Extract the [X, Y] coordinate from the center of the cell holding the provided text.  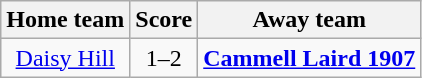
Score [164, 20]
1–2 [164, 58]
Daisy Hill [66, 58]
Away team [310, 20]
Cammell Laird 1907 [310, 58]
Home team [66, 20]
